Find where the given text appears and provide that cell's center as [X, Y] coordinate. 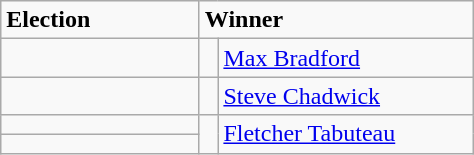
Winner [336, 20]
Max Bradford [346, 58]
Election [100, 20]
Fletcher Tabuteau [346, 134]
Steve Chadwick [346, 96]
